From the cell containing the given text, extract its center point as (x, y) coordinate. 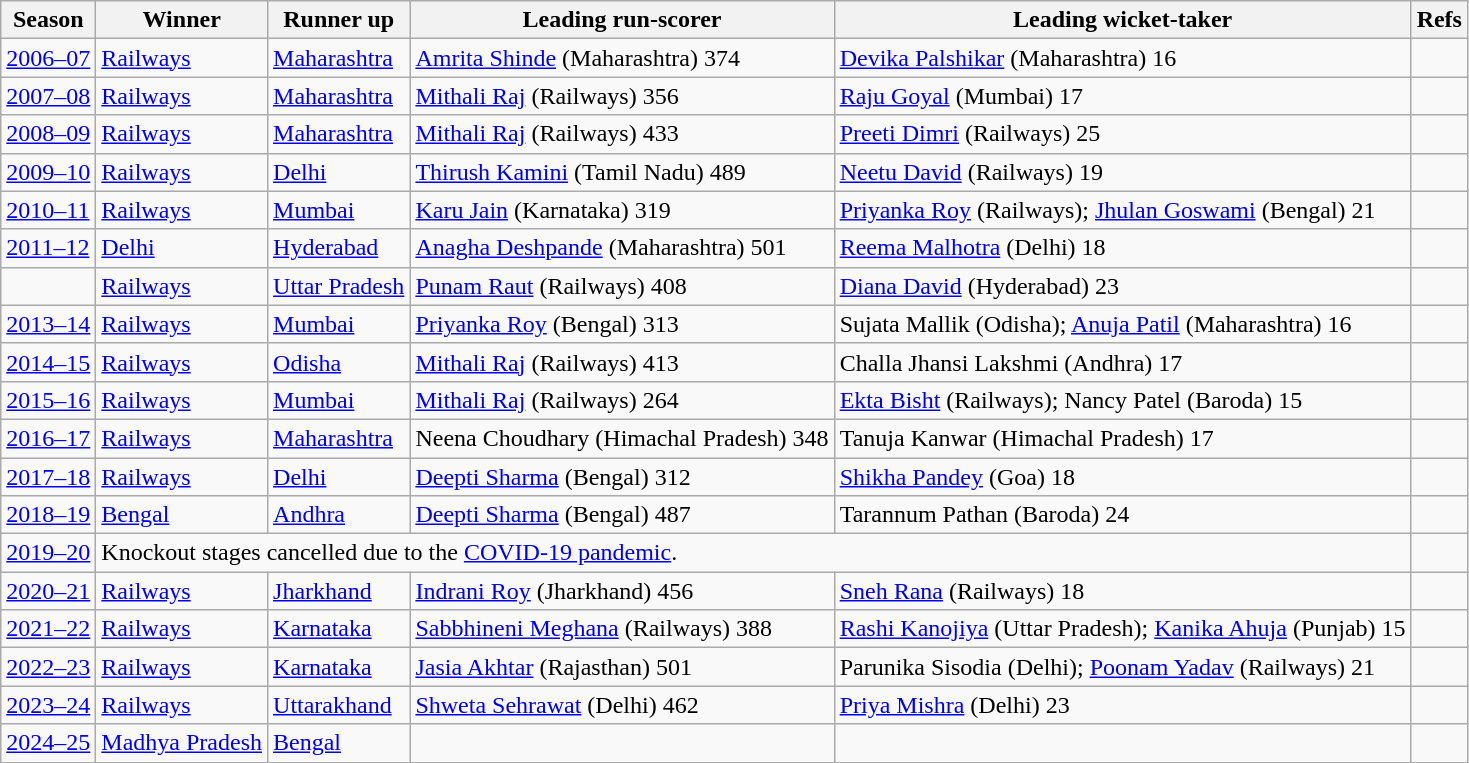
Devika Palshikar (Maharashtra) 16 (1122, 58)
2010–11 (48, 210)
Winner (182, 20)
2008–09 (48, 134)
Indrani Roy (Jharkhand) 456 (622, 591)
Andhra (339, 515)
2021–22 (48, 629)
Mithali Raj (Railways) 433 (622, 134)
Madhya Pradesh (182, 743)
Season (48, 20)
Parunika Sisodia (Delhi); Poonam Yadav (Railways) 21 (1122, 667)
Amrita Shinde (Maharashtra) 374 (622, 58)
Refs (1439, 20)
Jasia Akhtar (Rajasthan) 501 (622, 667)
2022–23 (48, 667)
Priya Mishra (Delhi) 23 (1122, 705)
2019–20 (48, 553)
Anagha Deshpande (Maharashtra) 501 (622, 248)
2023–24 (48, 705)
Mithali Raj (Railways) 356 (622, 96)
Leading run-scorer (622, 20)
Shweta Sehrawat (Delhi) 462 (622, 705)
Punam Raut (Railways) 408 (622, 286)
2016–17 (48, 438)
Sabbhineni Meghana (Railways) 388 (622, 629)
2017–18 (48, 477)
Runner up (339, 20)
Sneh Rana (Railways) 18 (1122, 591)
2018–19 (48, 515)
Uttarakhand (339, 705)
Hyderabad (339, 248)
Reema Malhotra (Delhi) 18 (1122, 248)
Jharkhand (339, 591)
2011–12 (48, 248)
Raju Goyal (Mumbai) 17 (1122, 96)
Odisha (339, 362)
2020–21 (48, 591)
Deepti Sharma (Bengal) 487 (622, 515)
Karu Jain (Karnataka) 319 (622, 210)
Mithali Raj (Railways) 413 (622, 362)
Challa Jhansi Lakshmi (Andhra) 17 (1122, 362)
2015–16 (48, 400)
Priyanka Roy (Bengal) 313 (622, 324)
Neena Choudhary (Himachal Pradesh) 348 (622, 438)
2024–25 (48, 743)
2007–08 (48, 96)
Ekta Bisht (Railways); Nancy Patel (Baroda) 15 (1122, 400)
Tanuja Kanwar (Himachal Pradesh) 17 (1122, 438)
Tarannum Pathan (Baroda) 24 (1122, 515)
Preeti Dimri (Railways) 25 (1122, 134)
2006–07 (48, 58)
Leading wicket-taker (1122, 20)
Diana David (Hyderabad) 23 (1122, 286)
2013–14 (48, 324)
Deepti Sharma (Bengal) 312 (622, 477)
Shikha Pandey (Goa) 18 (1122, 477)
2014–15 (48, 362)
Mithali Raj (Railways) 264 (622, 400)
Neetu David (Railways) 19 (1122, 172)
Priyanka Roy (Railways); Jhulan Goswami (Bengal) 21 (1122, 210)
Uttar Pradesh (339, 286)
2009–10 (48, 172)
Thirush Kamini (Tamil Nadu) 489 (622, 172)
Sujata Mallik (Odisha); Anuja Patil (Maharashtra) 16 (1122, 324)
Knockout stages cancelled due to the COVID-19 pandemic. (754, 553)
Rashi Kanojiya (Uttar Pradesh); Kanika Ahuja (Punjab) 15 (1122, 629)
